Find where the given text appears and provide that cell's center as (X, Y) coordinate. 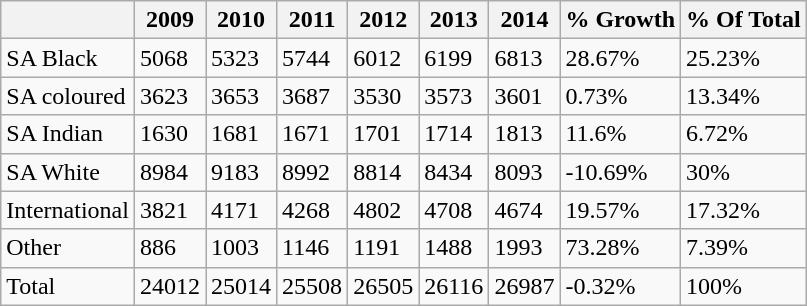
International (68, 210)
3821 (170, 210)
2012 (384, 20)
2013 (454, 20)
3601 (524, 96)
1681 (242, 134)
886 (170, 248)
8434 (454, 172)
1488 (454, 248)
1630 (170, 134)
4674 (524, 210)
2014 (524, 20)
Other (68, 248)
28.67% (620, 58)
0.73% (620, 96)
2009 (170, 20)
8814 (384, 172)
5744 (312, 58)
9183 (242, 172)
1993 (524, 248)
1671 (312, 134)
26505 (384, 286)
24012 (170, 286)
5323 (242, 58)
% Growth (620, 20)
4268 (312, 210)
1714 (454, 134)
3623 (170, 96)
3687 (312, 96)
13.34% (744, 96)
4802 (384, 210)
8093 (524, 172)
SA Indian (68, 134)
7.39% (744, 248)
73.28% (620, 248)
SA Black (68, 58)
6199 (454, 58)
25.23% (744, 58)
Total (68, 286)
4708 (454, 210)
2011 (312, 20)
1813 (524, 134)
11.6% (620, 134)
26987 (524, 286)
25508 (312, 286)
2010 (242, 20)
3653 (242, 96)
4171 (242, 210)
-0.32% (620, 286)
3573 (454, 96)
25014 (242, 286)
1701 (384, 134)
8984 (170, 172)
17.32% (744, 210)
30% (744, 172)
1191 (384, 248)
19.57% (620, 210)
3530 (384, 96)
% Of Total (744, 20)
6012 (384, 58)
SA White (68, 172)
8992 (312, 172)
26116 (454, 286)
-10.69% (620, 172)
6.72% (744, 134)
6813 (524, 58)
5068 (170, 58)
1003 (242, 248)
1146 (312, 248)
SA coloured (68, 96)
100% (744, 286)
